Find where the given text appears and provide that cell's center as [x, y] coordinate. 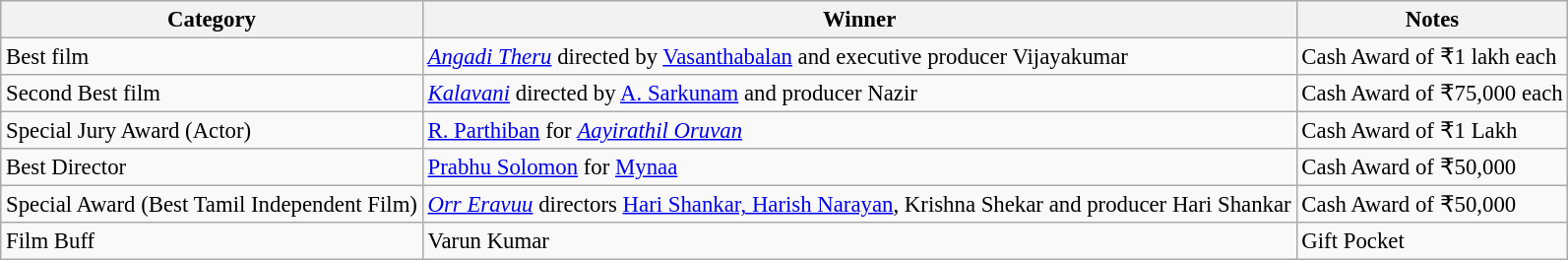
Film Buff [212, 241]
Cash Award of ₹1 lakh each [1432, 57]
Kalavani directed by A. Sarkunam and producer Nazir [859, 94]
R. Parthiban for Aayirathil Oruvan [859, 131]
Varun Kumar [859, 241]
Gift Pocket [1432, 241]
Special Jury Award (Actor) [212, 131]
Cash Award of ₹1 Lakh [1432, 131]
Category [212, 20]
Winner [859, 20]
Second Best film [212, 94]
Best film [212, 57]
Best Director [212, 167]
Orr Eravuu directors Hari Shankar, Harish Narayan, Krishna Shekar and producer Hari Shankar [859, 205]
Notes [1432, 20]
Angadi Theru directed by Vasanthabalan and executive producer Vijayakumar [859, 57]
Cash Award of ₹75,000 each [1432, 94]
Prabhu Solomon for Mynaa [859, 167]
Special Award (Best Tamil Independent Film) [212, 205]
